Pinpoint the cell where the given text exists, returning its (x, y) midpoint coordinate. 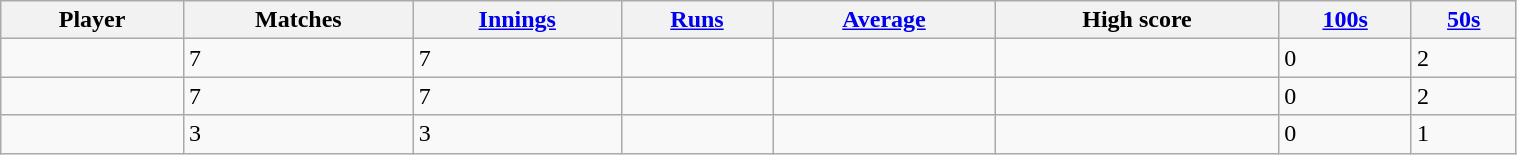
50s (1464, 20)
Matches (298, 20)
1 (1464, 134)
Average (884, 20)
Runs (697, 20)
Player (92, 20)
High score (1137, 20)
100s (1346, 20)
Innings (517, 20)
